From the cell containing the given text, extract its center point as [X, Y] coordinate. 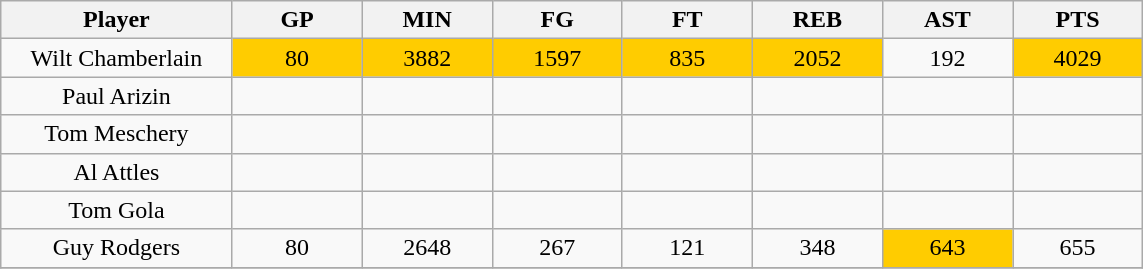
GP [297, 20]
PTS [1077, 20]
Wilt Chamberlain [116, 58]
121 [687, 248]
835 [687, 58]
Tom Gola [116, 210]
REB [817, 20]
FG [557, 20]
2648 [427, 248]
655 [1077, 248]
4029 [1077, 58]
MIN [427, 20]
FT [687, 20]
Player [116, 20]
348 [817, 248]
3882 [427, 58]
Al Attles [116, 172]
643 [947, 248]
267 [557, 248]
192 [947, 58]
AST [947, 20]
Paul Arizin [116, 96]
2052 [817, 58]
1597 [557, 58]
Guy Rodgers [116, 248]
Tom Meschery [116, 134]
